Capture the cell that displays the provided text and extract its (X, Y) central coordinate. 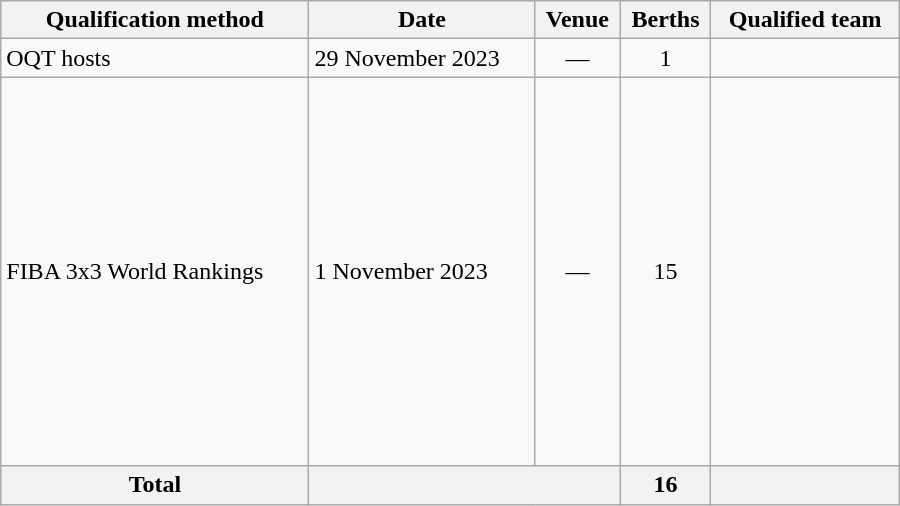
Berths (666, 20)
Venue (578, 20)
Date (422, 20)
Qualified team (805, 20)
16 (666, 485)
1 November 2023 (422, 272)
29 November 2023 (422, 58)
OQT hosts (155, 58)
15 (666, 272)
FIBA 3x3 World Rankings (155, 272)
Total (155, 485)
1 (666, 58)
Qualification method (155, 20)
